Search for the cell housing the specified text and yield its [X, Y] center coordinate. 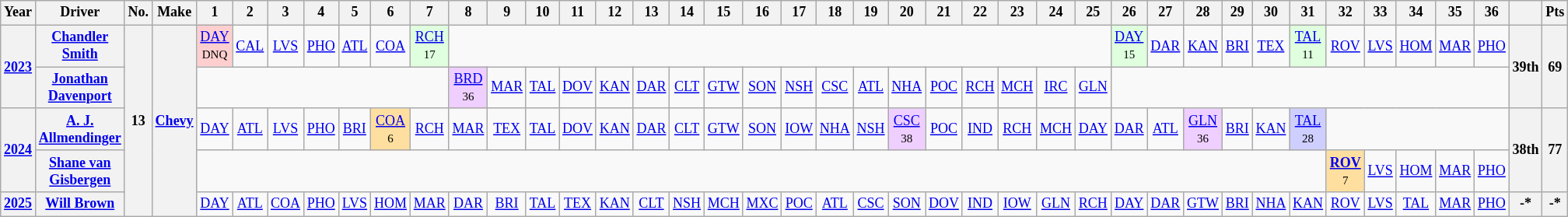
DAY15 [1129, 46]
1 [215, 12]
Will Brown [79, 204]
10 [542, 12]
Shane van Gisbergen [79, 171]
31 [1308, 12]
CAL [250, 46]
RCH17 [429, 46]
69 [1556, 67]
DAYDNQ [215, 46]
27 [1165, 12]
2024 [19, 149]
36 [1492, 12]
COA6 [390, 129]
9 [507, 12]
IRC [1056, 88]
16 [762, 12]
8 [468, 12]
CSC38 [907, 129]
Chandler Smith [79, 46]
18 [835, 12]
GLN36 [1203, 129]
Jonathan Davenport [79, 88]
25 [1093, 12]
29 [1237, 12]
38th [1526, 149]
Make [174, 12]
33 [1380, 12]
3 [286, 12]
Driver [79, 12]
TAL11 [1308, 46]
15 [723, 12]
19 [871, 12]
22 [980, 12]
2 [250, 12]
12 [614, 12]
Year [19, 12]
23 [1017, 12]
4 [320, 12]
MXC [762, 204]
39th [1526, 67]
TAL28 [1308, 129]
14 [688, 12]
11 [578, 12]
No. [138, 12]
17 [800, 12]
34 [1416, 12]
Chevy [174, 121]
30 [1271, 12]
26 [1129, 12]
77 [1556, 149]
6 [390, 12]
2023 [19, 67]
35 [1455, 12]
28 [1203, 12]
2025 [19, 204]
20 [907, 12]
BRD36 [468, 88]
5 [355, 12]
Pts [1556, 12]
21 [944, 12]
A. J. Allmendinger [79, 129]
ROV7 [1346, 171]
7 [429, 12]
32 [1346, 12]
24 [1056, 12]
